Identify which cell holds the provided text, then report its [X, Y] central coordinate. 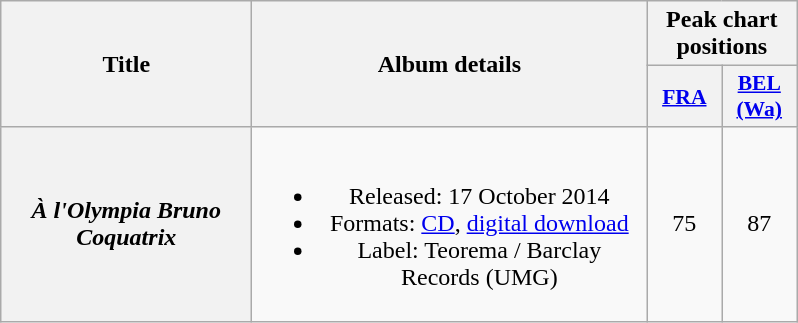
Peak chart positions [722, 34]
BEL(Wa) [760, 96]
Released: 17 October 2014Formats: CD, digital downloadLabel: Teorema / Barclay Records (UMG) [450, 224]
75 [684, 224]
Title [126, 64]
87 [760, 224]
Album details [450, 64]
FRA [684, 96]
À l'Olympia Bruno Coquatrix [126, 224]
